Return the (X, Y) coordinate for the center point of the cell that contains the specified text.  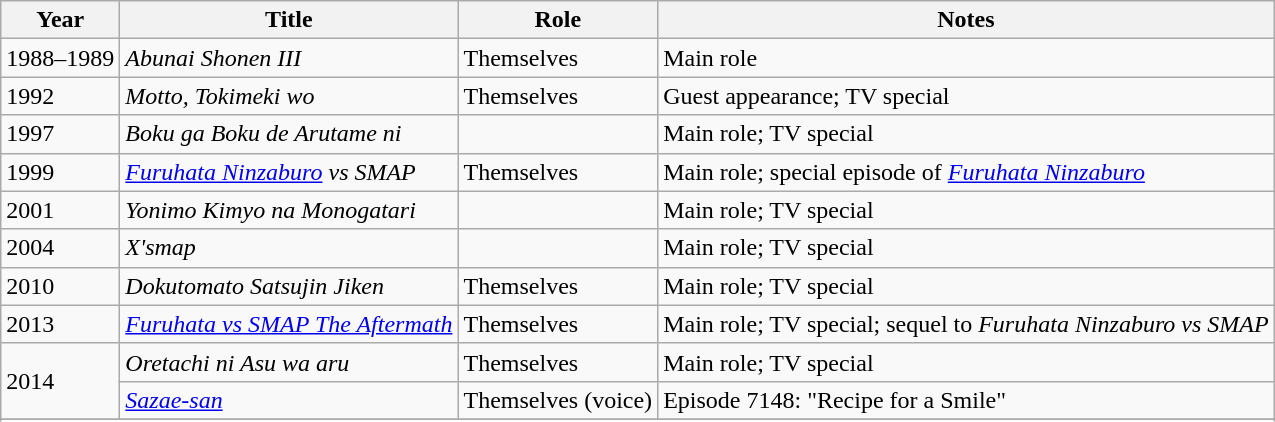
Oretachi ni Asu wa aru (289, 362)
Notes (966, 20)
Guest appearance; TV special (966, 96)
Abunai Shonen III (289, 58)
Boku ga Boku de Arutame ni (289, 134)
Role (558, 20)
X'smap (289, 248)
Yonimo Kimyo na Monogatari (289, 210)
2010 (60, 286)
Main role; TV special; sequel to Furuhata Ninzaburo vs SMAP (966, 324)
Sazae-san (289, 400)
2014 (60, 381)
Furuhata vs SMAP The Aftermath (289, 324)
Title (289, 20)
Motto, Tokimeki wo (289, 96)
1999 (60, 172)
Dokutomato Satsujin Jiken (289, 286)
1992 (60, 96)
1988–1989 (60, 58)
Year (60, 20)
2004 (60, 248)
2001 (60, 210)
Furuhata Ninzaburo vs SMAP (289, 172)
Themselves (voice) (558, 400)
Episode 7148: "Recipe for a Smile" (966, 400)
Main role (966, 58)
1997 (60, 134)
Main role; special episode of Furuhata Ninzaburo (966, 172)
2013 (60, 324)
